Scan for the cell matching the given text and deliver its (x, y) coordinate at center. 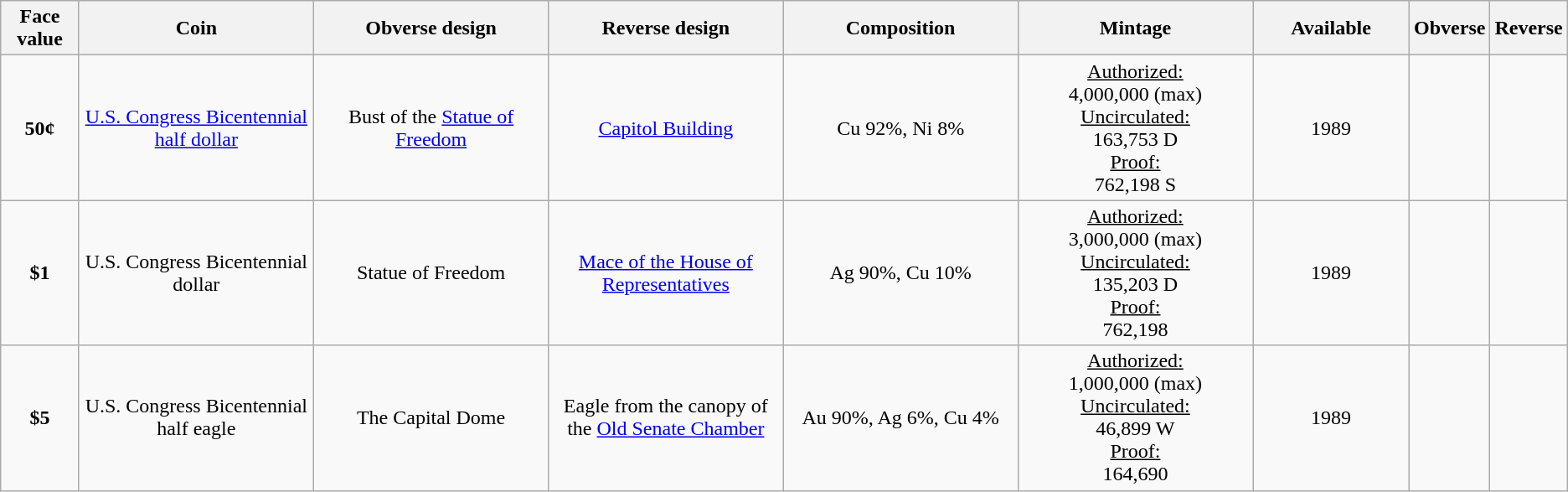
Bust of the Statue of Freedom (431, 127)
Authorized:4,000,000 (max)Uncirculated:163,753 DProof:762,198 S (1135, 127)
50¢ (40, 127)
Statue of Freedom (431, 273)
Mace of the House of Representatives (666, 273)
Obverse design (431, 28)
Mintage (1135, 28)
Obverse (1450, 28)
Authorized:1,000,000 (max)Uncirculated:46,899 WProof:164,690 (1135, 417)
U.S. Congress Bicentennial dollar (196, 273)
$5 (40, 417)
U.S. Congress Bicentennial half eagle (196, 417)
Au 90%, Ag 6%, Cu 4% (900, 417)
Reverse design (666, 28)
Composition (900, 28)
Coin (196, 28)
Capitol Building (666, 127)
Authorized:3,000,000 (max)Uncirculated:135,203 DProof:762,198 (1135, 273)
Face value (40, 28)
Eagle from the canopy of the Old Senate Chamber (666, 417)
Reverse (1529, 28)
Cu 92%, Ni 8% (900, 127)
Ag 90%, Cu 10% (900, 273)
$1 (40, 273)
U.S. Congress Bicentennial half dollar (196, 127)
The Capital Dome (431, 417)
Available (1332, 28)
